Provide the [X, Y] coordinate of the cell's center where the given text is located.  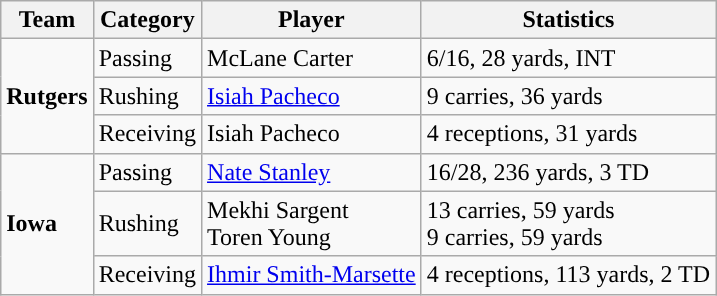
Mekhi SargentToren Young [312, 224]
Category [147, 20]
4 receptions, 113 yards, 2 TD [568, 275]
Ihmir Smith-Marsette [312, 275]
9 carries, 36 yards [568, 96]
Team [47, 20]
4 receptions, 31 yards [568, 134]
Iowa [47, 224]
Nate Stanley [312, 172]
McLane Carter [312, 58]
6/16, 28 yards, INT [568, 58]
13 carries, 59 yards9 carries, 59 yards [568, 224]
Rutgers [47, 96]
16/28, 236 yards, 3 TD [568, 172]
Statistics [568, 20]
Player [312, 20]
